Identify which cell holds the provided text, then report its (x, y) central coordinate. 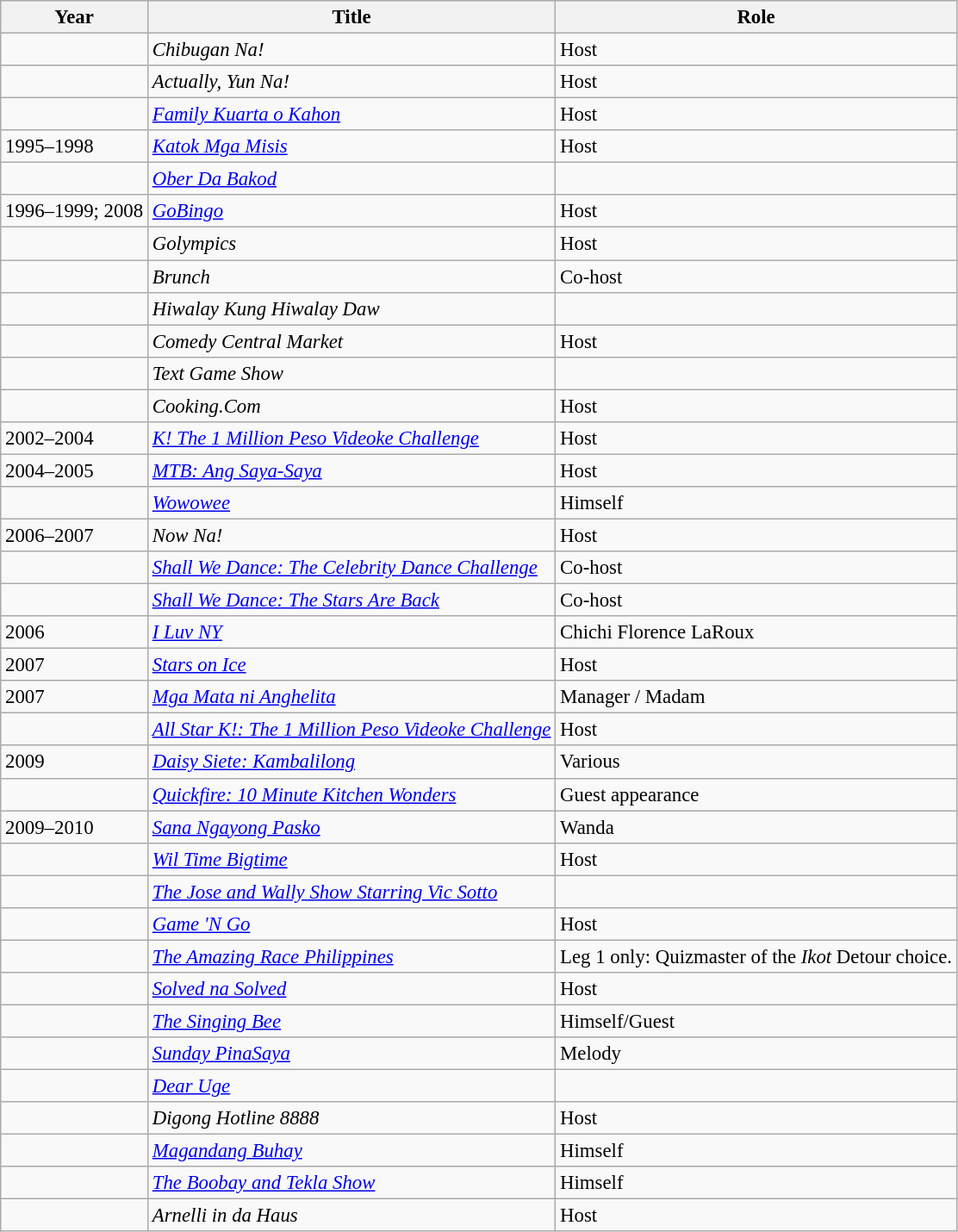
Chichi Florence LaRoux (756, 632)
Sana Ngayong Pasko (351, 827)
Role (756, 17)
Year (74, 17)
Now Na! (351, 535)
2009–2010 (74, 827)
Wowowee (351, 503)
The Amazing Race Philippines (351, 956)
Wil Time Bigtime (351, 859)
Digong Hotline 8888 (351, 1118)
Ober Da Bakod (351, 179)
Hiwalay Kung Hiwalay Daw (351, 308)
Sunday PinaSaya (351, 1054)
The Jose and Wally Show Starring Vic Sotto (351, 892)
Shall We Dance: The Celebrity Dance Challenge (351, 568)
Chibugan Na! (351, 50)
Katok Mga Misis (351, 146)
Magandang Buhay (351, 1151)
Comedy Central Market (351, 341)
Dear Uge (351, 1086)
Game 'N Go (351, 924)
Guest appearance (756, 794)
1995–1998 (74, 146)
Melody (756, 1054)
2006–2007 (74, 535)
I Luv NY (351, 632)
Leg 1 only: Quizmaster of the Ikot Detour choice. (756, 956)
Manager / Madam (756, 697)
2006 (74, 632)
1996–1999; 2008 (74, 211)
Arnelli in da Haus (351, 1216)
Mga Mata ni Anghelita (351, 697)
Golympics (351, 244)
Solved na Solved (351, 989)
Title (351, 17)
MTB: Ang Saya-Saya (351, 470)
Actually, Yun Na! (351, 82)
Various (756, 762)
2009 (74, 762)
Text Game Show (351, 373)
The Boobay and Tekla Show (351, 1183)
GoBingo (351, 211)
The Singing Bee (351, 1021)
Daisy Siete: Kambalilong (351, 762)
Brunch (351, 277)
Himself/Guest (756, 1021)
Cooking.Com (351, 406)
2004–2005 (74, 470)
Shall We Dance: The Stars Are Back (351, 600)
Wanda (756, 827)
K! The 1 Million Peso Videoke Challenge (351, 439)
Family Kuarta o Kahon (351, 115)
All Star K!: The 1 Million Peso Videoke Challenge (351, 730)
2002–2004 (74, 439)
Quickfire: 10 Minute Kitchen Wonders (351, 794)
Stars on Ice (351, 665)
